Return the [X, Y] coordinate for the center point of the cell that contains the specified text.  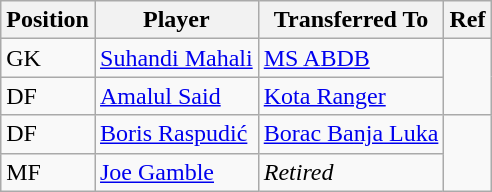
Kota Ranger [351, 96]
GK [48, 58]
Position [48, 20]
Boris Raspudić [176, 134]
Suhandi Mahali [176, 58]
Retired [351, 172]
MF [48, 172]
Ref [468, 20]
MS ABDB [351, 58]
Player [176, 20]
Joe Gamble [176, 172]
Transferred To [351, 20]
Borac Banja Luka [351, 134]
Amalul Said [176, 96]
